Detect which cell encompasses the target text, then output its [X, Y] center coordinate. 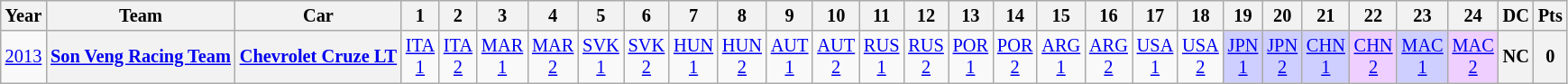
SVK1 [601, 57]
Son Veng Racing Team [141, 57]
15 [1060, 15]
Team [141, 15]
NC [1517, 57]
14 [1015, 15]
ARG1 [1060, 57]
24 [1473, 15]
13 [970, 15]
6 [646, 15]
2 [458, 15]
AUT1 [790, 57]
23 [1422, 15]
22 [1374, 15]
MAR1 [502, 57]
SVK2 [646, 57]
9 [790, 15]
Pts [1551, 15]
HUN1 [693, 57]
12 [925, 15]
JPN2 [1282, 57]
21 [1325, 15]
JPN1 [1243, 57]
18 [1200, 15]
20 [1282, 15]
17 [1155, 15]
10 [836, 15]
Year [23, 15]
MAC2 [1473, 57]
19 [1243, 15]
USA2 [1200, 57]
Chevrolet Cruze LT [318, 57]
2013 [23, 57]
4 [553, 15]
16 [1109, 15]
MAC1 [1422, 57]
Car [318, 15]
3 [502, 15]
CHN2 [1374, 57]
1 [420, 15]
RUS1 [882, 57]
5 [601, 15]
11 [882, 15]
ARG2 [1109, 57]
POR1 [970, 57]
MAR2 [553, 57]
USA1 [1155, 57]
ITA2 [458, 57]
7 [693, 15]
8 [742, 15]
HUN2 [742, 57]
ITA1 [420, 57]
AUT2 [836, 57]
DC [1517, 15]
0 [1551, 57]
RUS2 [925, 57]
CHN1 [1325, 57]
POR2 [1015, 57]
